Find where the given text appears and provide that cell's center as [x, y] coordinate. 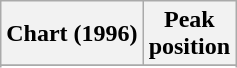
Peakposition [189, 34]
Chart (1996) [72, 34]
